Output the [X, Y] coordinate of the center of the cell containing the given text.  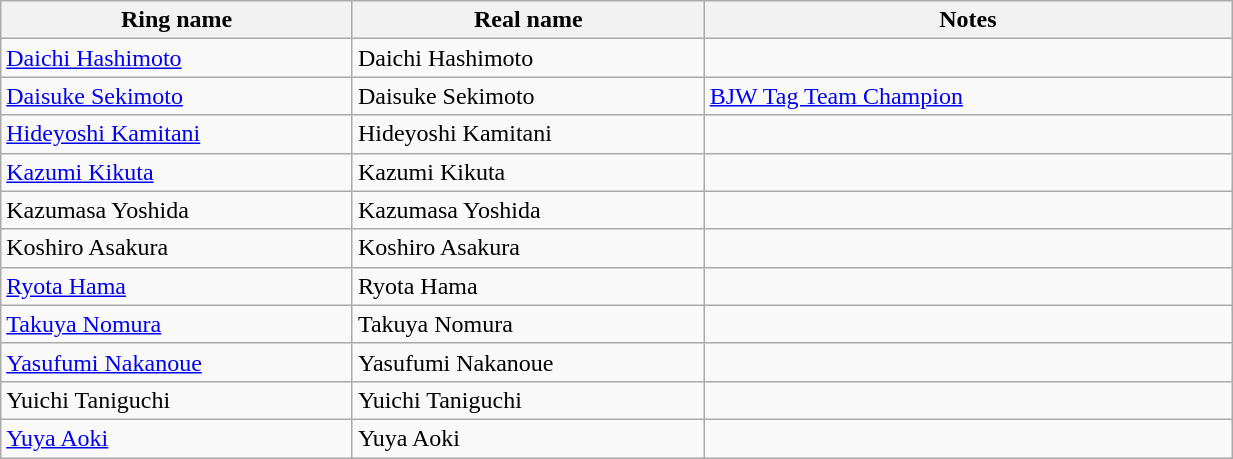
Real name [528, 20]
Ring name [177, 20]
BJW Tag Team Champion [968, 96]
Notes [968, 20]
